For the text-containing cell, return its midpoint in (x, y) coordinate format. 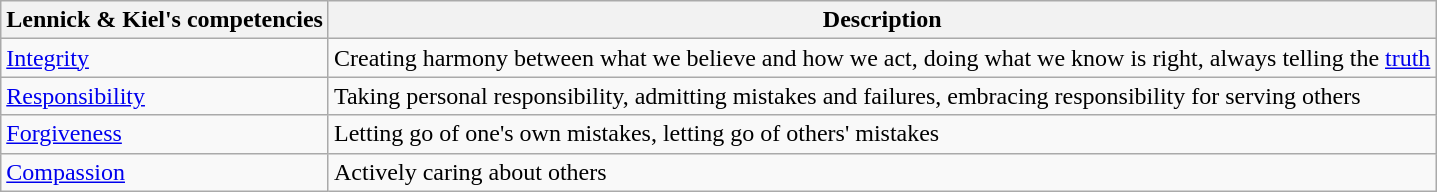
Actively caring about others (882, 172)
Responsibility (165, 96)
Description (882, 20)
Creating harmony between what we believe and how we act, doing what we know is right, always telling the truth (882, 58)
Lennick & Kiel's competencies (165, 20)
Letting go of one's own mistakes, letting go of others' mistakes (882, 134)
Taking personal responsibility, admitting mistakes and failures, embracing responsibility for serving others (882, 96)
Integrity (165, 58)
Forgiveness (165, 134)
Compassion (165, 172)
